Identify which cell holds the provided text, then report its (x, y) central coordinate. 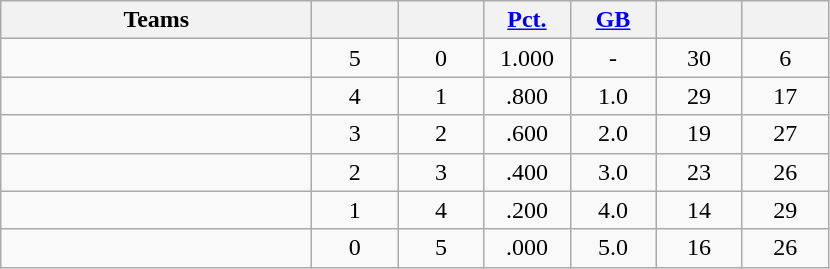
Teams (156, 20)
1.000 (527, 58)
2.0 (613, 134)
19 (699, 134)
4.0 (613, 210)
Pct. (527, 20)
.800 (527, 96)
- (613, 58)
.000 (527, 248)
.400 (527, 172)
3.0 (613, 172)
.200 (527, 210)
6 (785, 58)
14 (699, 210)
27 (785, 134)
.600 (527, 134)
1.0 (613, 96)
GB (613, 20)
16 (699, 248)
5.0 (613, 248)
17 (785, 96)
23 (699, 172)
30 (699, 58)
